Determine the (X, Y) coordinate at the center of the cell enclosing the given text.  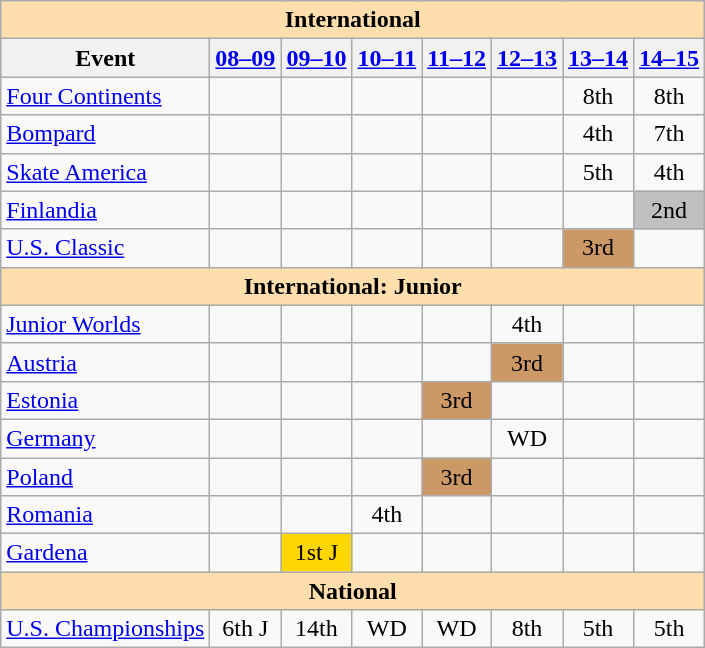
U.S. Classic (106, 248)
National (353, 591)
Gardena (106, 553)
Austria (106, 362)
Event (106, 58)
Skate America (106, 172)
Finlandia (106, 210)
12–13 (526, 58)
14–15 (670, 58)
08–09 (246, 58)
09–10 (316, 58)
2nd (670, 210)
U.S. Championships (106, 629)
Estonia (106, 400)
14th (316, 629)
Germany (106, 438)
6th J (246, 629)
1st J (316, 553)
International: Junior (353, 286)
Romania (106, 515)
International (353, 20)
Four Continents (106, 96)
13–14 (598, 58)
11–12 (457, 58)
7th (670, 134)
10–11 (387, 58)
Poland (106, 477)
Bompard (106, 134)
Junior Worlds (106, 324)
